Return [x, y] of the center of cell containing provided text 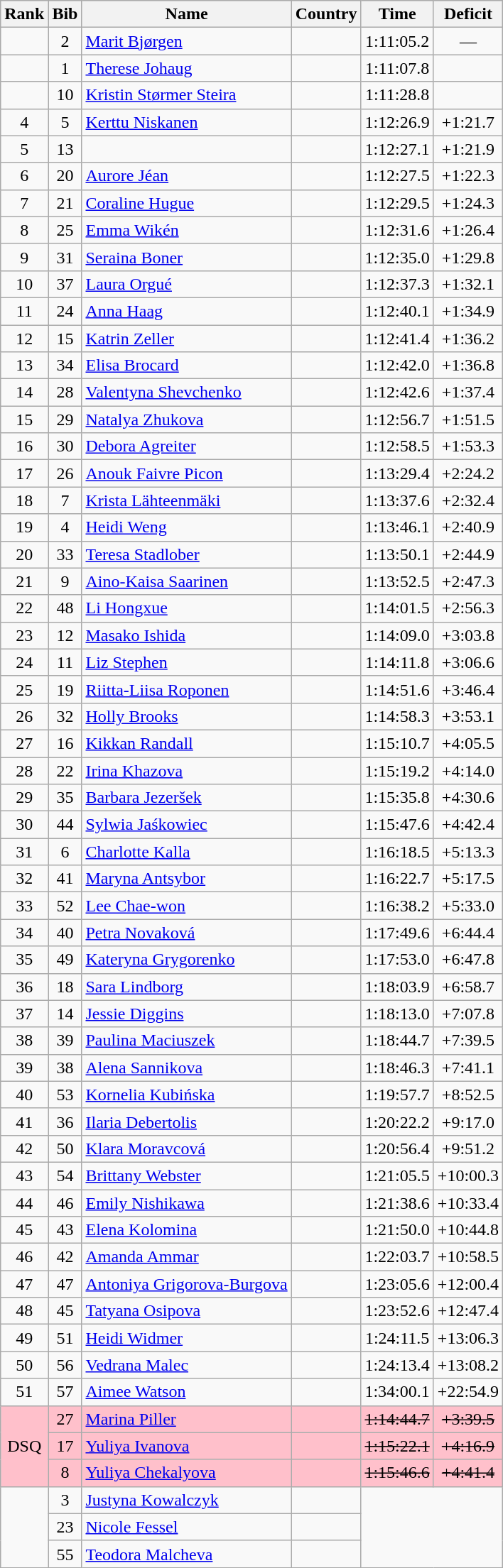
+1:51.5 [467, 420]
1:17:49.6 [397, 933]
1:19:57.7 [397, 1095]
Teodora Malcheva [186, 1554]
1:15:22.1 [397, 1446]
Brittany Webster [186, 1175]
+6:44.4 [467, 933]
Bib [65, 14]
+12:00.4 [467, 1284]
Yuliya Ivanova [186, 1446]
Aino-Kaisa Saarinen [186, 581]
1:15:35.8 [397, 798]
+1:53.3 [467, 446]
56 [65, 1365]
+1:21.9 [467, 149]
1:17:53.0 [397, 960]
+1:29.8 [467, 257]
1:12:58.5 [397, 446]
1:12:29.5 [397, 203]
1:34:00.1 [397, 1392]
+4:41.4 [467, 1473]
1:12:40.1 [397, 311]
+1:22.3 [467, 176]
1:12:37.3 [397, 284]
+5:13.3 [467, 852]
Kerttu Niskanen [186, 122]
1:23:52.6 [397, 1311]
Seraina Boner [186, 257]
+1:32.1 [467, 284]
+2:32.4 [467, 500]
Barbara Jezeršek [186, 798]
1:14:01.5 [397, 608]
+1:37.4 [467, 393]
+3:06.6 [467, 662]
Kateryna Grygorenko [186, 960]
Marit Bjørgen [186, 41]
+1:36.8 [467, 366]
1:24:11.5 [397, 1338]
1:14:09.0 [397, 635]
1:12:26.9 [397, 122]
Liz Stephen [186, 662]
1:14:58.3 [397, 716]
+12:47.4 [467, 1311]
Kristin Størmer Steira [186, 95]
1:13:37.6 [397, 500]
1:18:03.9 [397, 987]
Jessie Diggins [186, 1014]
1:24:13.4 [397, 1365]
+2:44.9 [467, 554]
Lee Chae-won [186, 906]
+4:42.4 [467, 825]
3 [65, 1500]
Debora Agreiter [186, 446]
Holly Brooks [186, 716]
Elena Kolomina [186, 1230]
1 [65, 68]
Alena Sannikova [186, 1068]
1:20:56.4 [397, 1148]
1:21:38.6 [397, 1203]
Krista Lähteenmäki [186, 500]
1:16:38.2 [397, 906]
1:12:56.7 [397, 420]
1:21:05.5 [397, 1175]
+10:58.5 [467, 1257]
1:18:46.3 [397, 1068]
+2:40.9 [467, 527]
+1:36.2 [467, 339]
+5:33.0 [467, 906]
1:12:31.6 [397, 230]
Katrin Zeller [186, 339]
— [467, 41]
2 [65, 41]
Elisa Brocard [186, 366]
Anna Haag [186, 311]
Emma Wikén [186, 230]
+4:30.6 [467, 798]
Deficit [467, 14]
Teresa Stadlober [186, 554]
1:12:35.0 [397, 257]
+10:44.8 [467, 1230]
+4:14.0 [467, 770]
Rank [24, 14]
1:20:22.2 [397, 1122]
1:15:19.2 [397, 770]
Irina Khazova [186, 770]
+2:47.3 [467, 581]
Petra Novaková [186, 933]
Laura Orgué [186, 284]
+1:24.3 [467, 203]
+9:17.0 [467, 1122]
1:23:05.6 [397, 1284]
53 [65, 1095]
DSQ [24, 1446]
Yuliya Chekalyova [186, 1473]
+7:07.8 [467, 1014]
+5:17.5 [467, 879]
Country [326, 14]
+4:16.9 [467, 1446]
1:11:07.8 [397, 68]
+7:39.5 [467, 1041]
+2:24.2 [467, 473]
1:22:03.7 [397, 1257]
+9:51.2 [467, 1148]
+1:34.9 [467, 311]
1:12:27.1 [397, 149]
+13:06.3 [467, 1338]
Charlotte Kalla [186, 852]
Ilaria Debertolis [186, 1122]
Antoniya Grigorova-Burgova [186, 1284]
1:16:18.5 [397, 852]
1:12:27.5 [397, 176]
+1:21.7 [467, 122]
Riitta-Liisa Roponen [186, 689]
+3:53.1 [467, 716]
+6:47.8 [467, 960]
+8:52.5 [467, 1095]
Therese Johaug [186, 68]
+13:08.2 [467, 1365]
Time [397, 14]
1:15:10.7 [397, 743]
1:13:46.1 [397, 527]
Sylwia Jaśkowiec [186, 825]
Kikkan Randall [186, 743]
1:21:50.0 [397, 1230]
52 [65, 906]
Nicole Fessel [186, 1527]
55 [65, 1554]
Emily Nishikawa [186, 1203]
+2:56.3 [467, 608]
+1:26.4 [467, 230]
Vedrana Malec [186, 1365]
Li Hongxue [186, 608]
1:12:41.4 [397, 339]
1:18:44.7 [397, 1041]
1:15:47.6 [397, 825]
+3:03.8 [467, 635]
Sara Lindborg [186, 987]
Coraline Hugue [186, 203]
Justyna Kowalczyk [186, 1500]
1:13:52.5 [397, 581]
+4:05.5 [467, 743]
1:12:42.6 [397, 393]
1:14:51.6 [397, 689]
Natalya Zhukova [186, 420]
57 [65, 1392]
Heidi Widmer [186, 1338]
Anouk Faivre Picon [186, 473]
+7:41.1 [467, 1068]
Valentyna Shevchenko [186, 393]
1:11:28.8 [397, 95]
1:13:50.1 [397, 554]
Heidi Weng [186, 527]
+10:33.4 [467, 1203]
1:13:29.4 [397, 473]
Aimee Watson [186, 1392]
Tatyana Osipova [186, 1311]
+3:39.5 [467, 1419]
Name [186, 14]
Maryna Antsybor [186, 879]
1:16:22.7 [397, 879]
Marina Piller [186, 1419]
1:14:44.7 [397, 1419]
Paulina Maciuszek [186, 1041]
1:15:46.6 [397, 1473]
1:11:05.2 [397, 41]
+22:54.9 [467, 1392]
+3:46.4 [467, 689]
+6:58.7 [467, 987]
1:12:42.0 [397, 366]
54 [65, 1175]
Kornelia Kubińska [186, 1095]
1:18:13.0 [397, 1014]
Aurore Jéan [186, 176]
1:14:11.8 [397, 662]
Klara Moravcová [186, 1148]
+10:00.3 [467, 1175]
Amanda Ammar [186, 1257]
Masako Ishida [186, 635]
